Locate the cell with the specified text and output its [X, Y] center coordinate. 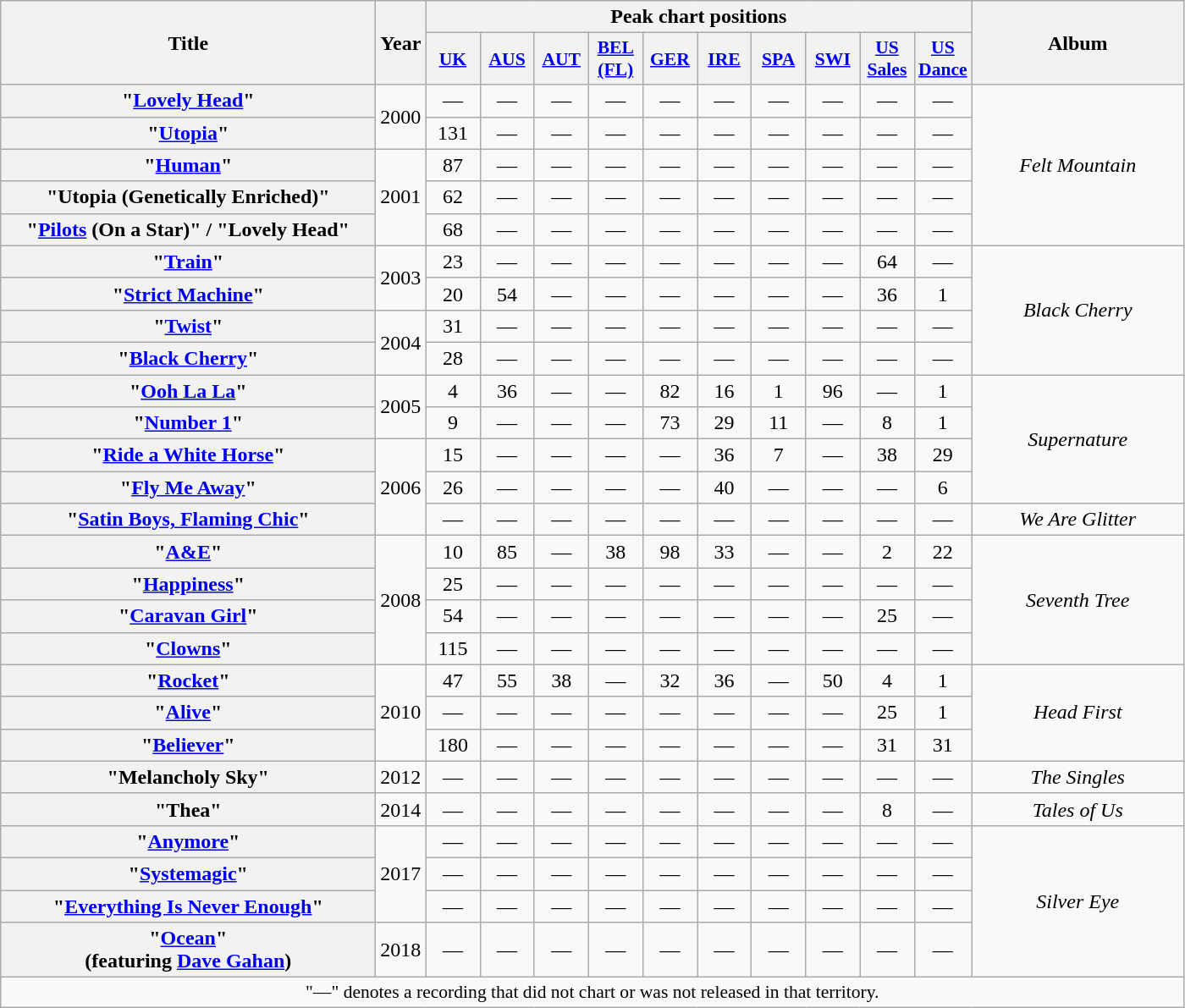
96 [833, 390]
"Human" [188, 165]
"A&E" [188, 552]
"Utopia" [188, 133]
"Pilots (On a Star)" / "Lovely Head" [188, 229]
AUT [561, 59]
We Are Glitter [1078, 520]
62 [453, 197]
USDance [943, 59]
47 [453, 680]
"Lovely Head" [188, 101]
UK [453, 59]
98 [670, 552]
15 [453, 455]
Album [1078, 42]
Peak chart positions [699, 17]
"Ride a White Horse" [188, 455]
64 [887, 262]
"Ocean" (featuring Dave Gahan) [188, 950]
Felt Mountain [1078, 165]
Seventh Tree [1078, 600]
32 [670, 680]
82 [670, 390]
"Everything Is Never Enough" [188, 906]
Head First [1078, 713]
"Black Cherry" [188, 358]
"Thea" [188, 809]
11 [779, 423]
2018 [401, 950]
2000 [401, 117]
BEL(FL) [615, 59]
2008 [401, 600]
2006 [401, 487]
115 [453, 648]
Title [188, 42]
85 [507, 552]
40 [725, 487]
"Happiness" [188, 584]
"Fly Me Away" [188, 487]
"Clowns" [188, 648]
2010 [401, 713]
Tales of Us [1078, 809]
"Train" [188, 262]
"Twist" [188, 326]
Supernature [1078, 438]
2012 [401, 777]
"Caravan Girl" [188, 616]
IRE [725, 59]
USSales [887, 59]
73 [670, 423]
2003 [401, 278]
"Ooh La La" [188, 390]
Silver Eye [1078, 901]
2014 [401, 809]
Black Cherry [1078, 310]
2 [887, 552]
SWI [833, 59]
2001 [401, 197]
22 [943, 552]
20 [453, 294]
AUS [507, 59]
"Number 1" [188, 423]
"Systemagic" [188, 873]
16 [725, 390]
33 [725, 552]
"Melancholy Sky" [188, 777]
2004 [401, 342]
26 [453, 487]
28 [453, 358]
SPA [779, 59]
"Anymore" [188, 841]
"Utopia (Genetically Enriched)" [188, 197]
"Believer" [188, 745]
7 [779, 455]
GER [670, 59]
87 [453, 165]
131 [453, 133]
"Strict Machine" [188, 294]
9 [453, 423]
50 [833, 680]
10 [453, 552]
180 [453, 745]
Year [401, 42]
"Rocket" [188, 680]
68 [453, 229]
"Alive" [188, 713]
"—" denotes a recording that did not chart or was not released in that territory. [592, 993]
2005 [401, 406]
2017 [401, 873]
23 [453, 262]
The Singles [1078, 777]
6 [943, 487]
"Satin Boys, Flaming Chic" [188, 520]
55 [507, 680]
